For the text-containing cell, return its midpoint in [x, y] coordinate format. 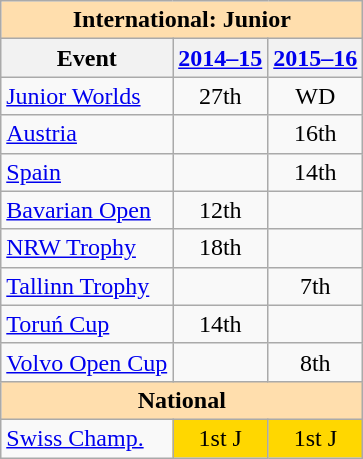
Volvo Open Cup [87, 362]
International: Junior [182, 20]
8th [316, 362]
Bavarian Open [87, 210]
WD [316, 96]
Austria [87, 134]
Event [87, 58]
Junior Worlds [87, 96]
Spain [87, 172]
Toruń Cup [87, 324]
Tallinn Trophy [87, 286]
16th [316, 134]
2014–15 [220, 58]
7th [316, 286]
Swiss Champ. [87, 438]
2015–16 [316, 58]
18th [220, 248]
NRW Trophy [87, 248]
National [182, 400]
12th [220, 210]
27th [220, 96]
